Search for the cell housing the specified text and yield its [x, y] center coordinate. 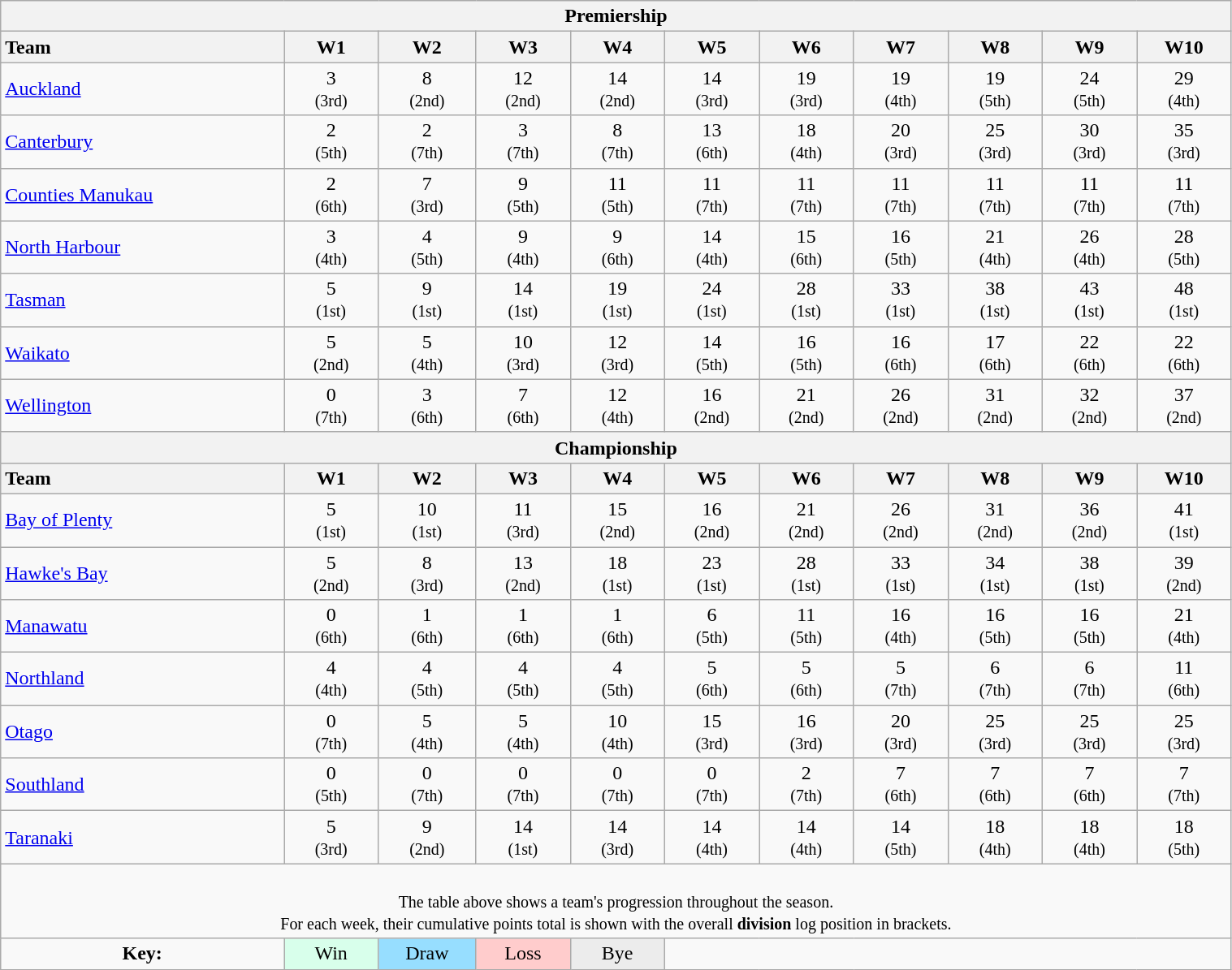
19(5th) [995, 89]
24(5th) [1089, 89]
12(4th) [617, 406]
Manawatu [143, 627]
0(5th) [331, 784]
Premiership [616, 16]
9(6th) [617, 247]
8(7th) [617, 141]
19(3rd) [806, 89]
9(5th) [523, 195]
Counties Manukau [143, 195]
17(6th) [995, 352]
Auckland [143, 89]
30(3rd) [1089, 141]
North Harbour [143, 247]
Draw [427, 954]
12(2nd) [523, 89]
48(1st) [1184, 300]
8(3rd) [427, 573]
2(5th) [331, 141]
7(7th) [1184, 784]
Canterbury [143, 141]
9(4th) [523, 247]
3(3rd) [331, 89]
14(2nd) [617, 89]
6(5th) [711, 627]
Taranaki [143, 838]
15(2nd) [617, 519]
15(6th) [806, 247]
Key: [143, 954]
8(2nd) [427, 89]
5(3rd) [331, 838]
11(3rd) [523, 519]
12(3rd) [617, 352]
Bay of Plenty [143, 519]
34(1st) [995, 573]
Hawke's Bay [143, 573]
36(2nd) [1089, 519]
19(4th) [901, 89]
16(3rd) [806, 732]
10(3rd) [523, 352]
15(3rd) [711, 732]
23(1st) [711, 573]
9(1st) [427, 300]
29(4th) [1184, 89]
9(2nd) [427, 838]
2(6th) [331, 195]
5(7th) [901, 679]
Championship [616, 447]
4(4th) [331, 679]
Otago [143, 732]
13(2nd) [523, 573]
39(2nd) [1184, 573]
3(7th) [523, 141]
3(6th) [427, 406]
43(1st) [1089, 300]
37(2nd) [1184, 406]
13(6th) [711, 141]
16(6th) [901, 352]
Bye [617, 954]
Tasman [143, 300]
24(1st) [711, 300]
11(6th) [1184, 679]
18(5th) [1184, 838]
19(1st) [617, 300]
18(1st) [617, 573]
10(4th) [617, 732]
35(3rd) [1184, 141]
3(4th) [331, 247]
Waikato [143, 352]
Loss [523, 954]
41(1st) [1184, 519]
26(4th) [1089, 247]
Wellington [143, 406]
Southland [143, 784]
Northland [143, 679]
28(5th) [1184, 247]
7(3rd) [427, 195]
32(2nd) [1089, 406]
10(1st) [427, 519]
0(6th) [331, 627]
16(4th) [901, 627]
Win [331, 954]
